From the cell containing the given text, extract its center point as (x, y) coordinate. 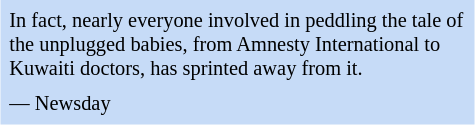
— Newsday (238, 104)
